From the cell containing the given text, extract its center point as [X, Y] coordinate. 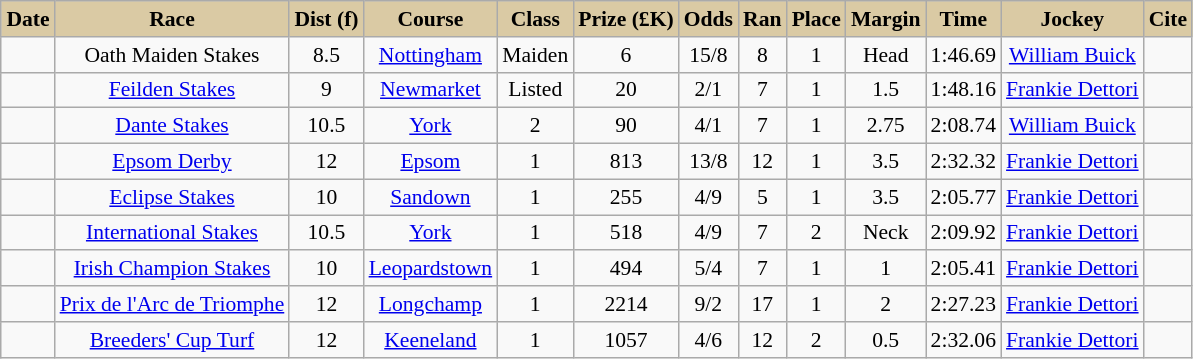
518 [626, 233]
Breeders' Cup Turf [172, 340]
13/8 [708, 162]
2:05.77 [964, 197]
Dante Stakes [172, 126]
Longchamp [431, 304]
Time [964, 19]
1057 [626, 340]
Eclipse Stakes [172, 197]
Jockey [1072, 19]
813 [626, 162]
Race [172, 19]
6 [626, 55]
Course [431, 19]
2:08.74 [964, 126]
Date [28, 19]
Place [816, 19]
Odds [708, 19]
Prize (£K) [626, 19]
5/4 [708, 269]
Ran [762, 19]
Head [886, 55]
1:48.16 [964, 90]
Oath Maiden Stakes [172, 55]
2:32.06 [964, 340]
Listed [535, 90]
15/8 [708, 55]
0.5 [886, 340]
Epsom [431, 162]
8 [762, 55]
Sandown [431, 197]
Margin [886, 19]
Class [535, 19]
Prix de l'Arc de Triomphe [172, 304]
International Stakes [172, 233]
4/6 [708, 340]
2.75 [886, 126]
1:46.69 [964, 55]
Keeneland [431, 340]
2:05.41 [964, 269]
Leopardstown [431, 269]
8.5 [326, 55]
2/1 [708, 90]
20 [626, 90]
4/1 [708, 126]
Nottingham [431, 55]
90 [626, 126]
9 [326, 90]
255 [626, 197]
Irish Champion Stakes [172, 269]
Maiden [535, 55]
Feilden Stakes [172, 90]
2:32.32 [964, 162]
9/2 [708, 304]
5 [762, 197]
17 [762, 304]
2:27.23 [964, 304]
Cite [1168, 19]
2:09.92 [964, 233]
Dist (f) [326, 19]
Neck [886, 233]
Epsom Derby [172, 162]
2214 [626, 304]
494 [626, 269]
Newmarket [431, 90]
1.5 [886, 90]
